From the cell containing the given text, extract its center point as (X, Y) coordinate. 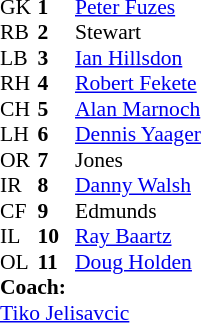
Ray Baartz (138, 237)
3 (57, 58)
OL (19, 262)
LH (19, 135)
OR (19, 160)
Danny Walsh (138, 185)
LB (19, 58)
Robert Fekete (138, 83)
7 (57, 160)
Alan Marnoch (138, 109)
CH (19, 109)
RH (19, 83)
Ian Hillsdon (138, 58)
IR (19, 185)
6 (57, 135)
Coach: (100, 287)
Dennis Yaager (138, 135)
RB (19, 33)
11 (57, 262)
Jones (138, 160)
8 (57, 185)
Edmunds (138, 211)
5 (57, 109)
CF (19, 211)
Doug Holden (138, 262)
10 (57, 237)
IL (19, 237)
4 (57, 83)
2 (57, 33)
9 (57, 211)
Stewart (138, 33)
